Provide the (X, Y) coordinate of the cell's center where the given text is located.  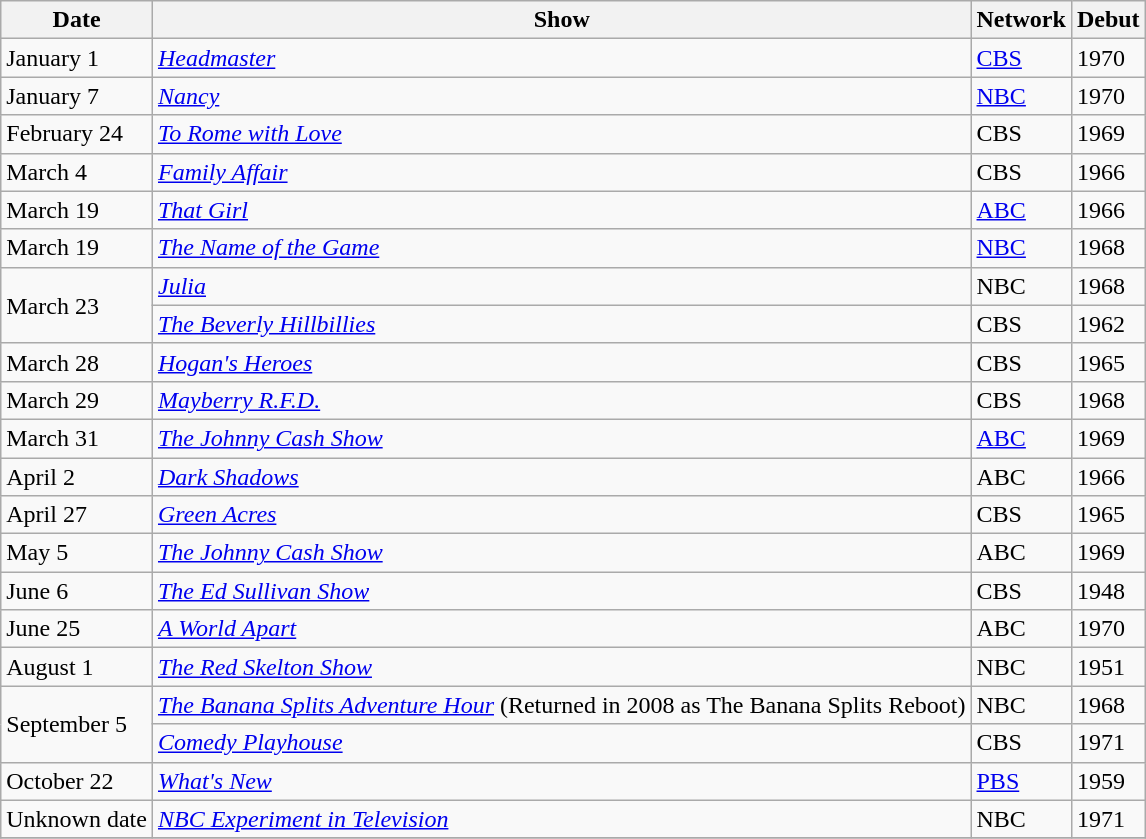
That Girl (562, 210)
1948 (1108, 591)
1962 (1108, 324)
Dark Shadows (562, 477)
June 6 (77, 591)
March 28 (77, 362)
Date (77, 20)
October 22 (77, 781)
Debut (1108, 20)
To Rome with Love (562, 134)
May 5 (77, 553)
Green Acres (562, 515)
Show (562, 20)
What's New (562, 781)
Mayberry R.F.D. (562, 400)
September 5 (77, 724)
June 25 (77, 629)
The Beverly Hillbillies (562, 324)
April 2 (77, 477)
January 1 (77, 58)
1951 (1108, 667)
Headmaster (562, 58)
February 24 (77, 134)
Comedy Playhouse (562, 743)
Family Affair (562, 172)
April 27 (77, 515)
The Red Skelton Show (562, 667)
March 31 (77, 438)
Network (1021, 20)
March 29 (77, 400)
The Ed Sullivan Show (562, 591)
March 4 (77, 172)
Nancy (562, 96)
NBC Experiment in Television (562, 819)
A World Apart (562, 629)
January 7 (77, 96)
Julia (562, 286)
1959 (1108, 781)
August 1 (77, 667)
Hogan's Heroes (562, 362)
PBS (1021, 781)
March 23 (77, 305)
The Banana Splits Adventure Hour (Returned in 2008 as The Banana Splits Reboot) (562, 705)
The Name of the Game (562, 248)
Unknown date (77, 819)
